Return the (x, y) coordinate for the center point of the cell that contains the specified text.  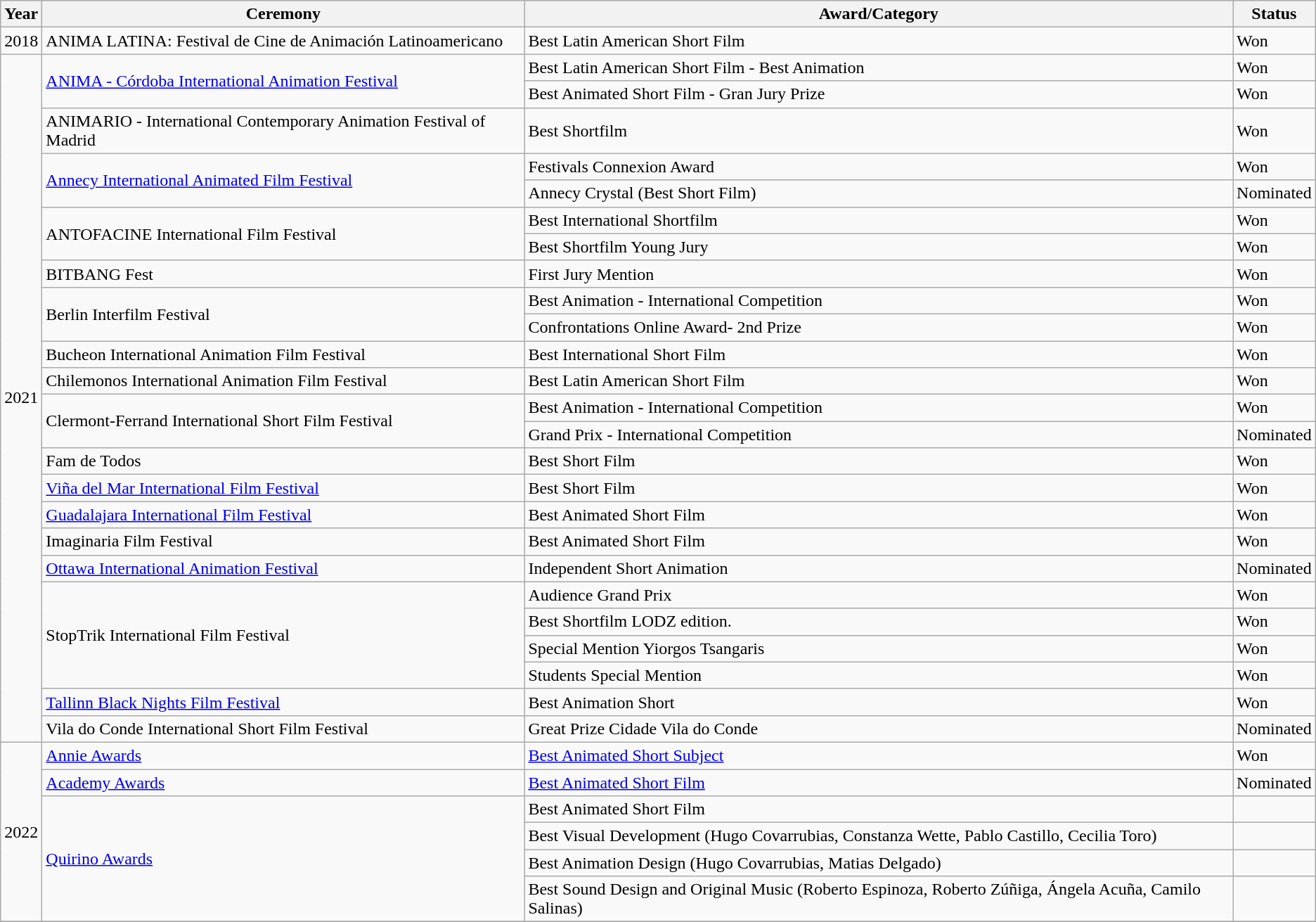
Students Special Mention (879, 675)
Best Animated Short Subject (879, 755)
Annecy International Animated Film Festival (283, 180)
Tallinn Black Nights Film Festival (283, 702)
Year (21, 14)
First Jury Mention (879, 274)
Independent Short Animation (879, 568)
2018 (21, 41)
Best Visual Development (Hugo Covarrubias, Constanza Wette, Pablo Castillo, Cecilia Toro) (879, 836)
Quirino Awards (283, 859)
Confrontations Online Award- 2nd Prize (879, 327)
ANTOFACINE International Film Festival (283, 233)
Chilemonos International Animation Film Festival (283, 381)
Vila do Conde International Short Film Festival (283, 729)
Annecy Crystal (Best Short Film) (879, 193)
Viña del Mar International Film Festival (283, 488)
Status (1275, 14)
Best Animation Short (879, 702)
Imaginaria Film Festival (283, 542)
2022 (21, 831)
Best Latin American Short Film - Best Animation (879, 68)
Clermont-Ferrand International Short Film Festival (283, 421)
2021 (21, 398)
Great Prize Cidade Vila do Conde (879, 729)
Annie Awards (283, 755)
Award/Category (879, 14)
Audience Grand Prix (879, 595)
Academy Awards (283, 783)
StopTrik International Film Festival (283, 635)
Best Shortfilm (879, 131)
Berlin Interfilm Festival (283, 314)
Special Mention Yiorgos Tsangaris (879, 648)
Ottawa International Animation Festival (283, 568)
Fam de Todos (283, 461)
ANIMA LATINA: Festival de Cine de Animación Latinoamericano (283, 41)
Guadalajara International Film Festival (283, 515)
Best Animated Short Film - Gran Jury Prize (879, 94)
Best Sound Design and Original Music (Roberto Espinoza, Roberto Zúñiga, Ángela Acuña, Camilo Salinas) (879, 899)
Best International Short Film (879, 354)
Ceremony (283, 14)
ANIMARIO - International Contemporary Animation Festival of Madrid (283, 131)
Grand Prix - International Competition (879, 435)
Best International Shortfilm (879, 220)
Best Animation Design (Hugo Covarrubias, Matias Delgado) (879, 863)
Best Shortfilm Young Jury (879, 247)
ANIMA - Córdoba International Animation Festival (283, 81)
Best Shortfilm LODZ edition. (879, 622)
Festivals Connexion Award (879, 167)
BITBANG Fest (283, 274)
Bucheon International Animation Film Festival (283, 354)
